For the text-containing cell, return its midpoint in [x, y] coordinate format. 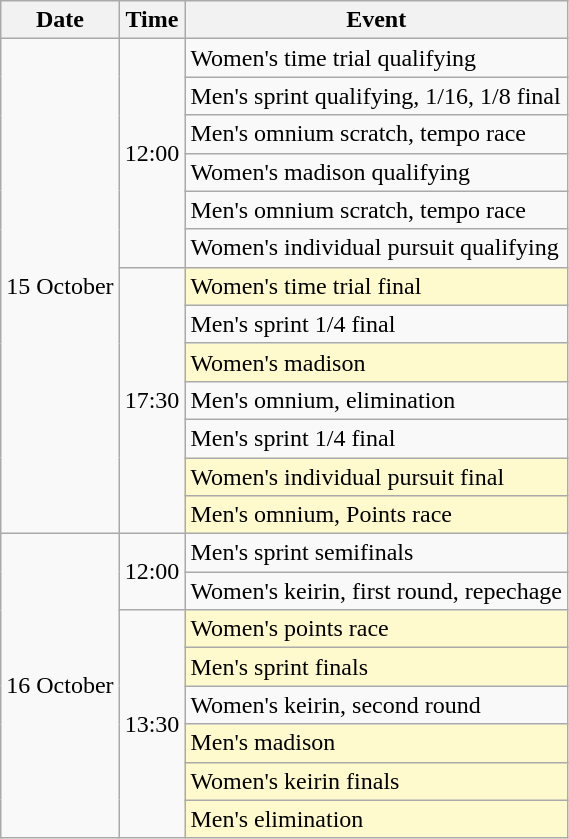
Women's madison qualifying [376, 172]
17:30 [152, 400]
Men's sprint qualifying, 1/16, 1/8 final [376, 96]
15 October [60, 286]
Men's sprint finals [376, 667]
Women's time trial qualifying [376, 58]
Women's keirin, second round [376, 705]
Men's sprint semifinals [376, 553]
Event [376, 20]
Men's omnium, Points race [376, 515]
Women's individual pursuit qualifying [376, 248]
Date [60, 20]
Women's madison [376, 362]
Women's points race [376, 629]
16 October [60, 686]
Men's omnium, elimination [376, 400]
Men's madison [376, 743]
Women's individual pursuit final [376, 477]
Women's keirin, first round, repechage [376, 591]
Men's elimination [376, 819]
Women's keirin finals [376, 781]
Women's time trial final [376, 286]
Time [152, 20]
13:30 [152, 724]
